Return the (X, Y) coordinate for the center point of the cell that contains the specified text.  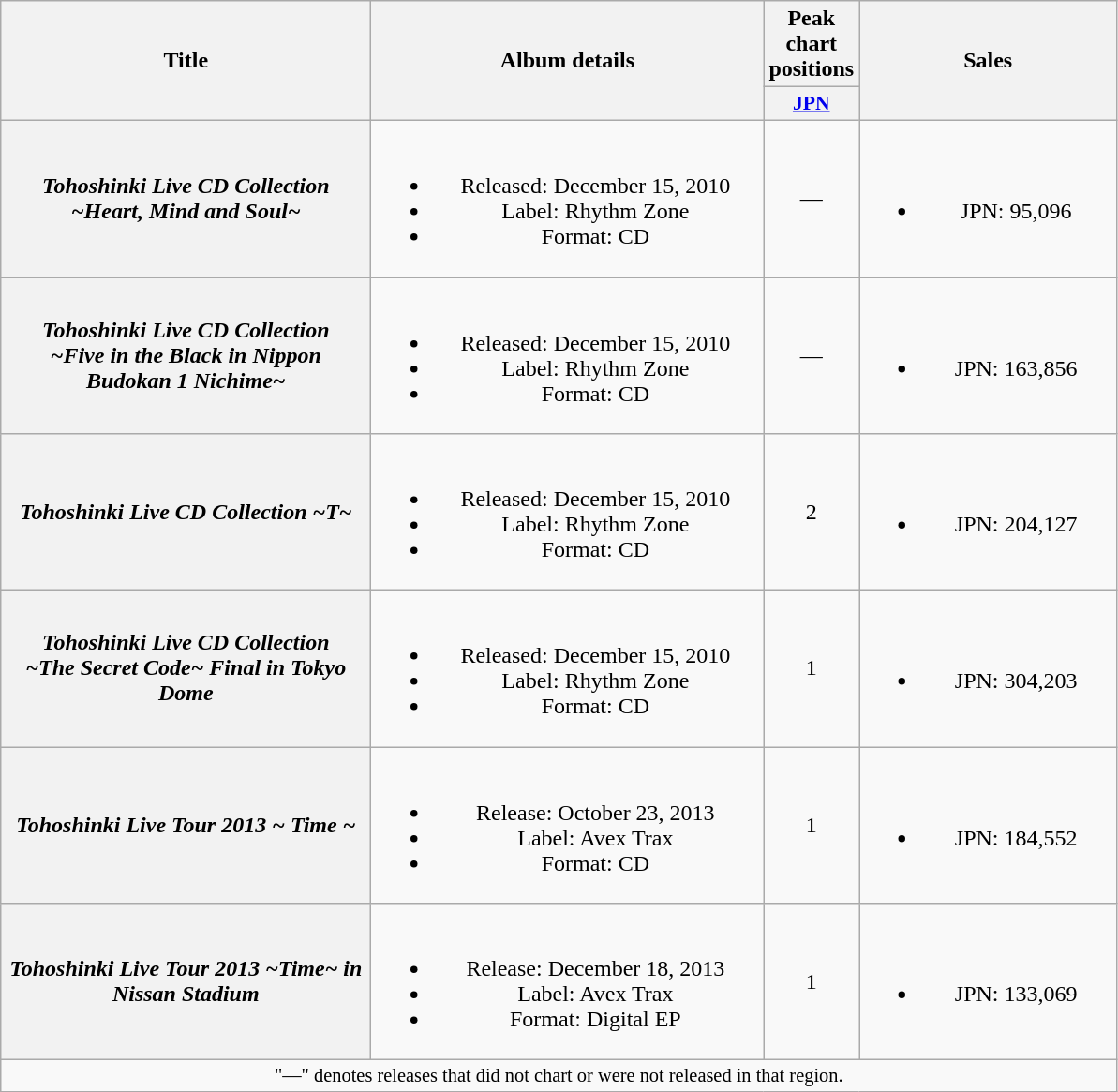
Tohoshinki Live CD Collection~Five in the Black in Nippon Budokan 1 Nichime~ (186, 356)
"—" denotes releases that did not chart or were not released in that region. (559, 1076)
JPN (812, 104)
Album details (568, 61)
Release: December 18, 2013Label: Avex TraxFormat: Digital EP (568, 982)
Tohoshinki Live CD Collection~Heart, Mind and Soul~ (186, 199)
2 (812, 512)
Tohoshinki Live Tour 2013 ~Time~ in Nissan Stadium (186, 982)
JPN: 204,127 (988, 512)
JPN: 304,203 (988, 669)
Peak chart positions (812, 44)
Sales (988, 61)
JPN: 133,069 (988, 982)
Tohoshinki Live Tour 2013 ~ Time ~ (186, 825)
Tohoshinki Live CD Collection ~T~ (186, 512)
Title (186, 61)
Release: October 23, 2013Label: Avex TraxFormat: CD (568, 825)
JPN: 95,096 (988, 199)
JPN: 184,552 (988, 825)
JPN: 163,856 (988, 356)
Tohoshinki Live CD Collection~The Secret Code~ Final in Tokyo Dome (186, 669)
